Provide the [X, Y] coordinate of the cell's center where the given text is located.  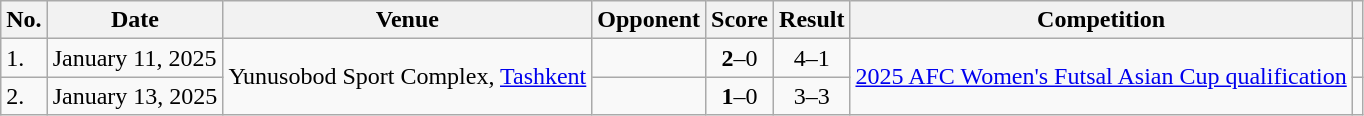
1–0 [740, 96]
Opponent [649, 20]
Yunusobod Sport Complex, Tashkent [408, 77]
1. [24, 58]
Date [135, 20]
Score [740, 20]
3–3 [812, 96]
January 11, 2025 [135, 58]
Venue [408, 20]
4–1 [812, 58]
2. [24, 96]
Result [812, 20]
2025 AFC Women's Futsal Asian Cup qualification [1101, 77]
January 13, 2025 [135, 96]
2–0 [740, 58]
Competition [1101, 20]
No. [24, 20]
